Scan for the cell matching the given text and deliver its (x, y) coordinate at center. 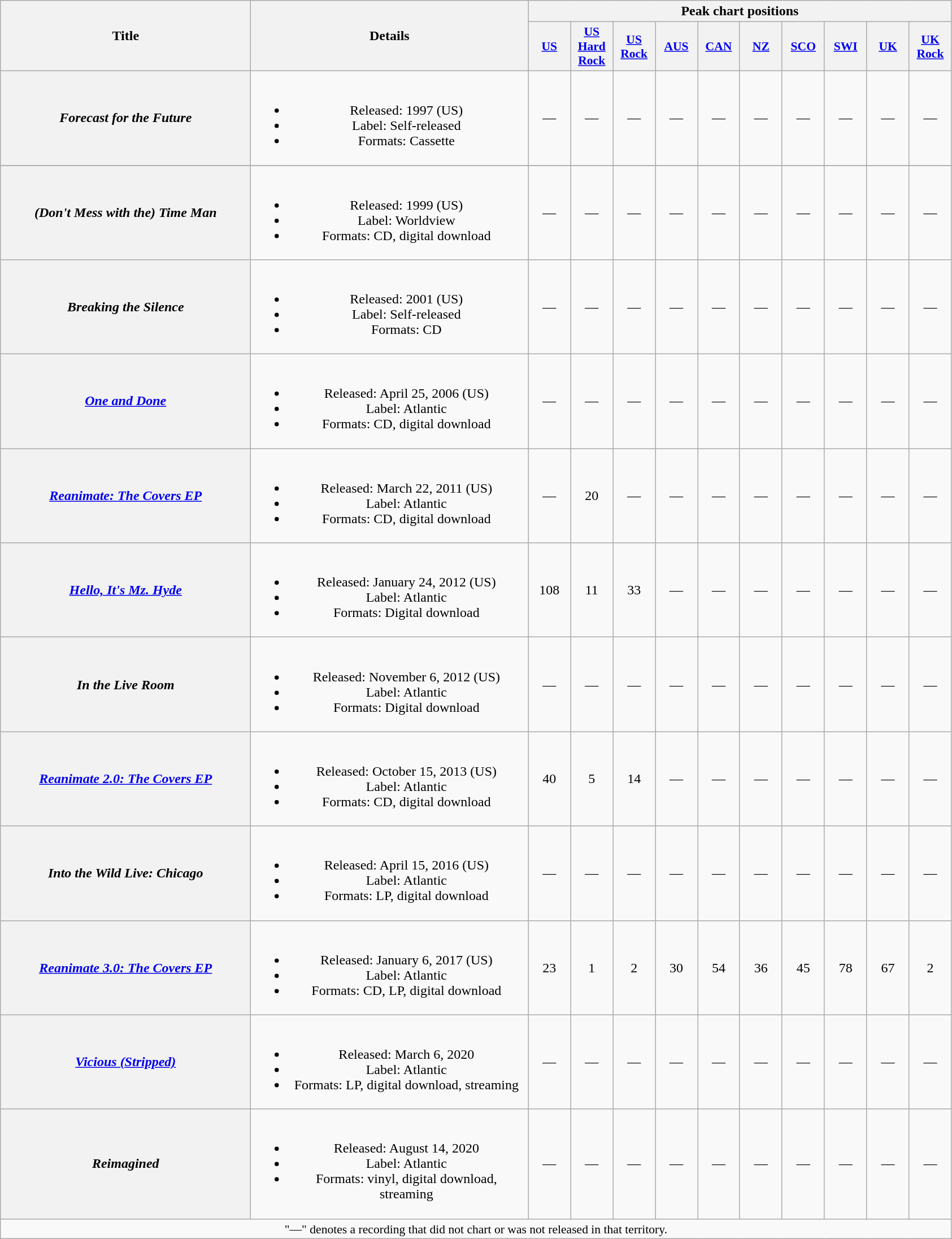
5 (592, 779)
67 (888, 967)
AUS (677, 46)
Reimagined (125, 1164)
1 (592, 967)
NZ (760, 46)
Released: October 15, 2013 (US)Label: AtlanticFormats: CD, digital download (390, 779)
54 (719, 967)
Released: 1997 (US)Label: Self-releasedFormats: Cassette (390, 118)
Released: January 24, 2012 (US)Label: AtlanticFormats: Digital download (390, 590)
108 (549, 590)
Released: March 22, 2011 (US)Label: AtlanticFormats: CD, digital download (390, 496)
11 (592, 590)
14 (634, 779)
Peak chart positions (740, 11)
Released: April 15, 2016 (US)Label: AtlanticFormats: LP, digital download (390, 873)
Details (390, 36)
SCO (803, 46)
SWI (845, 46)
36 (760, 967)
Forecast for the Future (125, 118)
Vicious (Stripped) (125, 1062)
"—" denotes a recording that did not chart or was not released in that territory. (476, 1229)
CAN (719, 46)
23 (549, 967)
Reanimate: The Covers EP (125, 496)
Released: January 6, 2017 (US)Label: AtlanticFormats: CD, LP, digital download (390, 967)
US (549, 46)
Title (125, 36)
30 (677, 967)
78 (845, 967)
Reanimate 3.0: The Covers EP (125, 967)
USRock (634, 46)
Released: March 6, 2020Label: AtlanticFormats: LP, digital download, streaming (390, 1062)
UKRock (930, 46)
40 (549, 779)
One and Done (125, 401)
20 (592, 496)
45 (803, 967)
Released: November 6, 2012 (US)Label: AtlanticFormats: Digital download (390, 685)
Breaking the Silence (125, 307)
Released: August 14, 2020Label: AtlanticFormats: vinyl, digital download, streaming (390, 1164)
Released: April 25, 2006 (US)Label: AtlanticFormats: CD, digital download (390, 401)
(Don't Mess with the) Time Man (125, 212)
USHardRock (592, 46)
In the Live Room (125, 685)
33 (634, 590)
Into the Wild Live: Chicago (125, 873)
Released: 2001 (US)Label: Self-releasedFormats: CD (390, 307)
Released: 1999 (US)Label: WorldviewFormats: CD, digital download (390, 212)
Reanimate 2.0: The Covers EP (125, 779)
Hello, It's Mz. Hyde (125, 590)
UK (888, 46)
